Identify which cell holds the provided text, then report its [x, y] central coordinate. 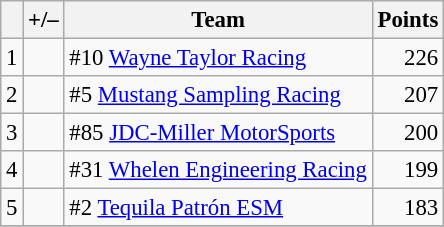
4 [12, 170]
#31 Whelen Engineering Racing [218, 170]
#5 Mustang Sampling Racing [218, 95]
Points [408, 20]
183 [408, 208]
200 [408, 133]
Team [218, 20]
3 [12, 133]
207 [408, 95]
226 [408, 58]
199 [408, 170]
1 [12, 58]
2 [12, 95]
#2 Tequila Patrón ESM [218, 208]
5 [12, 208]
+/– [44, 20]
#10 Wayne Taylor Racing [218, 58]
#85 JDC-Miller MotorSports [218, 133]
